Output the [x, y] coordinate of the center of the cell containing the given text.  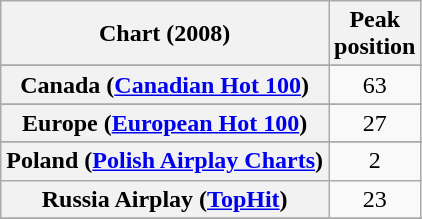
63 [375, 85]
2 [375, 161]
23 [375, 199]
Europe (European Hot 100) [165, 123]
Poland (Polish Airplay Charts) [165, 161]
Chart (2008) [165, 34]
Canada (Canadian Hot 100) [165, 85]
Russia Airplay (TopHit) [165, 199]
Peakposition [375, 34]
27 [375, 123]
